Identify which cell holds the provided text, then report its (X, Y) central coordinate. 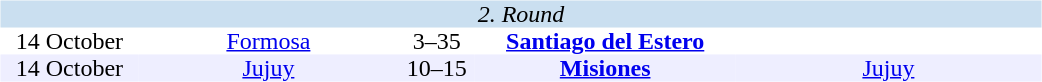
Formosa (268, 42)
10–15 (438, 68)
2. Round (520, 14)
3–35 (438, 42)
Santiago del Estero (605, 42)
Misiones (605, 68)
